Determine the (X, Y) coordinate at the center of the cell enclosing the given text.  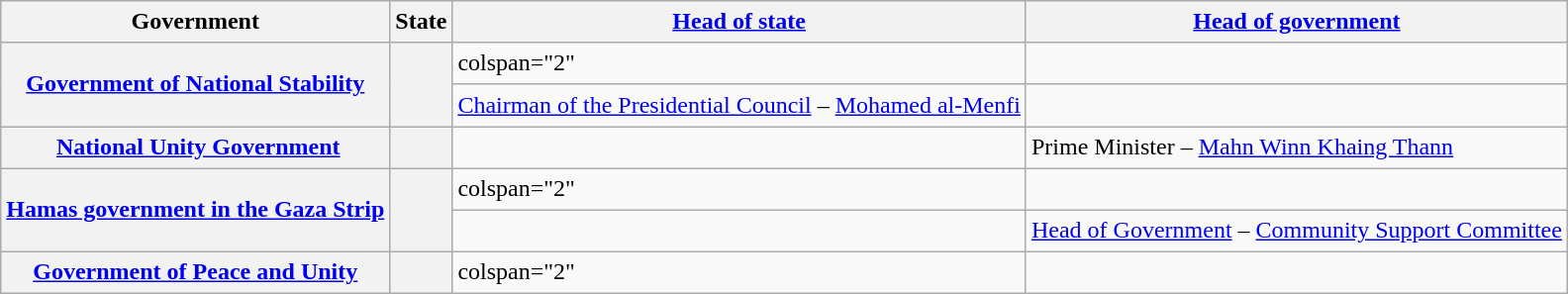
Prime Minister – Mahn Winn Khaing Thann (1297, 147)
Government of National Stability (196, 85)
State (422, 22)
Chairman of the Presidential Council – Mohamed al-Menfi (739, 105)
Hamas government in the Gaza Strip (196, 210)
Government of Peace and Unity (196, 272)
National Unity Government (196, 147)
Head of government (1297, 22)
Head of Government – Community Support Committee (1297, 231)
Head of state (739, 22)
Government (196, 22)
